For the text-containing cell, return its midpoint in [x, y] coordinate format. 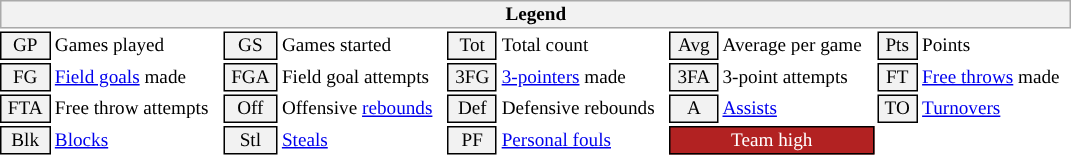
Offensive rebounds [362, 108]
3-pointers made [583, 77]
Personal fouls [583, 140]
TO [898, 108]
Off [250, 108]
Assists [798, 108]
Avg [694, 46]
Tot [472, 46]
GS [250, 46]
Blk [25, 140]
Team high [772, 140]
Free throw attempts [136, 108]
Pts [898, 46]
3-point attempts [798, 77]
FTA [25, 108]
PF [472, 140]
FGA [250, 77]
Games started [362, 46]
Field goals made [136, 77]
FT [898, 77]
Steals [362, 140]
3FA [694, 77]
FG [25, 77]
Average per game [798, 46]
Field goal attempts [362, 77]
A [694, 108]
GP [25, 46]
Games played [136, 46]
Total count [583, 46]
Stl [250, 140]
Blocks [136, 140]
Def [472, 108]
Defensive rebounds [583, 108]
3FG [472, 77]
